Return the (X, Y) coordinate for the center point of the cell that contains the specified text.  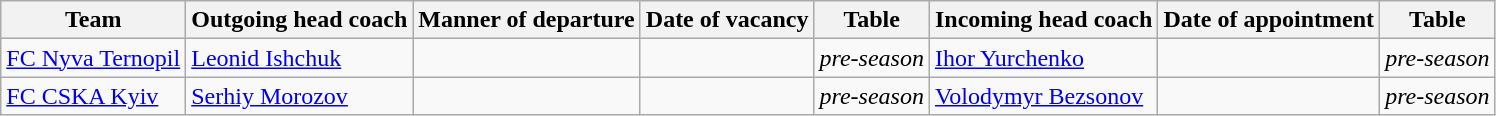
Leonid Ishchuk (300, 58)
FC Nyva Ternopil (94, 58)
Date of vacancy (727, 20)
Outgoing head coach (300, 20)
FC CSKA Kyiv (94, 96)
Volodymyr Bezsonov (1043, 96)
Incoming head coach (1043, 20)
Team (94, 20)
Manner of departure (526, 20)
Serhiy Morozov (300, 96)
Date of appointment (1269, 20)
Ihor Yurchenko (1043, 58)
